Search for the cell housing the specified text and yield its (X, Y) center coordinate. 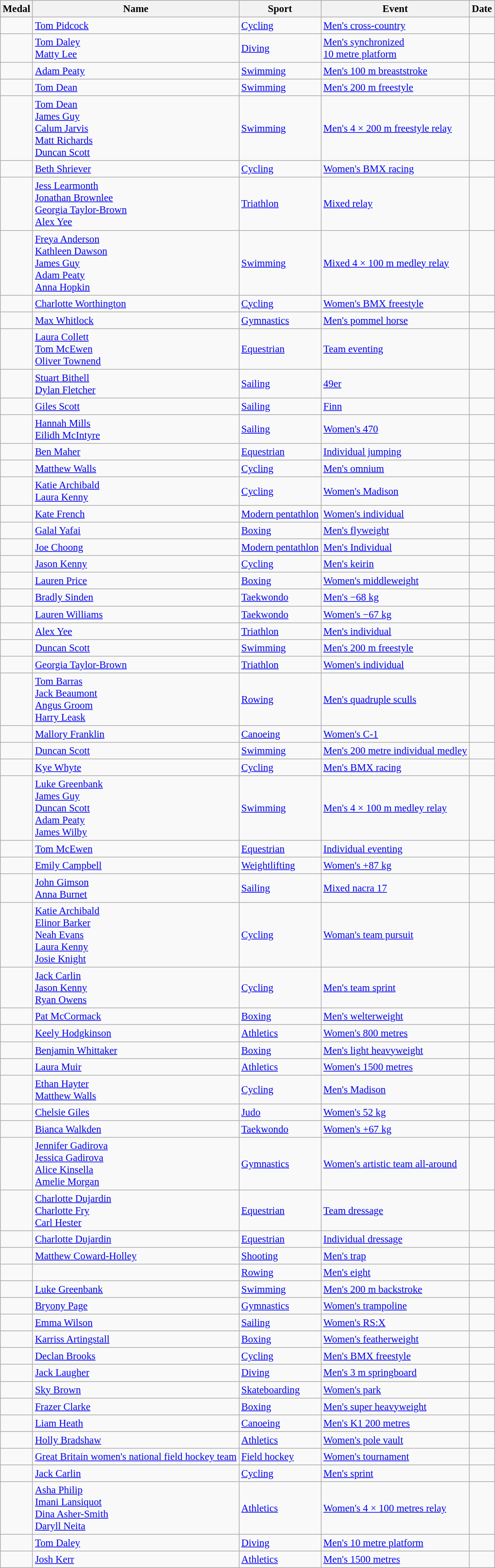
Men's 200 metre individual medley (395, 751)
Women's BMX freestyle (395, 303)
Women's 52 kg (395, 1112)
Charlotte DujardinCharlotte FryCarl Hester (136, 1210)
Men's trap (395, 1256)
Men's 4 × 200 m freestyle relay (395, 129)
Ethan HayterMatthew Walls (136, 1090)
Woman's team pursuit (395, 935)
Shooting (280, 1256)
Men's 1500 metres (395, 1560)
Giles Scott (136, 407)
Jess Learmonth Jonathan Brownlee Georgia Taylor-Brown Alex Yee (136, 204)
Women's 800 metres (395, 1033)
Men's pommel horse (395, 320)
Men's synchronized10 metre platform (395, 48)
Tom DeanJames GuyCalum JarvisMatt RichardsDuncan Scott (136, 129)
Liam Heath (136, 1423)
Men's Individual (395, 548)
Tom Pidcock (136, 26)
Sky Brown (136, 1390)
Bianca Walkden (136, 1129)
Women's middleweight (395, 581)
Men's light heavyweight (395, 1050)
Emma Wilson (136, 1323)
Freya Anderson Kathleen DawsonJames GuyAdam PeatyAnna Hopkin (136, 263)
Women's pole vault (395, 1440)
Men's Madison (395, 1090)
Women's tournament (395, 1457)
Women's 1500 metres (395, 1067)
Stuart BithellDylan Fletcher (136, 383)
Skateboarding (280, 1390)
Date (482, 9)
Great Britain women's national field hockey team (136, 1457)
Benjamin Whittaker (136, 1050)
49er (395, 383)
Luke GreenbankJames GuyDuncan ScottAdam PeatyJames Wilby (136, 808)
Charlotte Dujardin (136, 1239)
Judo (280, 1112)
Women's Madison (395, 491)
Charlotte Worthington (136, 303)
Katie ArchibaldLaura Kenny (136, 491)
Women's BMX racing (395, 169)
Women's −67 kg (395, 614)
Alex Yee (136, 631)
Laura Muir (136, 1067)
Georgia Taylor-Brown (136, 665)
Bradly Sinden (136, 598)
Women's park (395, 1390)
Men's welterweight (395, 1016)
Men's 3 m springboard (395, 1373)
Kate French (136, 514)
Women's featherweight (395, 1339)
Women's 4 × 100 metres relay (395, 1508)
Team eventing (395, 349)
Lauren Williams (136, 614)
Max Whitlock (136, 320)
Lauren Price (136, 581)
Women's RS:X (395, 1323)
Jack CarlinJason KennyRyan Owens (136, 988)
Tom DaleyMatty Lee (136, 48)
Jason Kenny (136, 564)
Tom Dean (136, 88)
Tom McEwen (136, 849)
Adam Peaty (136, 71)
Mixed 4 × 100 m medley relay (395, 263)
Men's 100 m breaststroke (395, 71)
Pat McCormack (136, 1016)
Mixed nacra 17 (395, 889)
Jack Laugher (136, 1373)
Laura CollettTom McEwenOliver Townend (136, 349)
Chelsie Giles (136, 1112)
Keely Hodgkinson (136, 1033)
Jennifer GadirovaJessica GadirovaAlice KinsellaAmelie Morgan (136, 1164)
Men's omnium (395, 468)
Galal Yafai (136, 531)
Josh Kerr (136, 1560)
Men's BMX racing (395, 767)
Katie ArchibaldElinor BarkerNeah EvansLaura KennyJosie Knight (136, 935)
Women's C-1 (395, 734)
Men's BMX freestyle (395, 1356)
Men's 10 metre platform (395, 1543)
Individual dressage (395, 1239)
Men's K1 200 metres (395, 1423)
Team dressage (395, 1210)
Tom Daley (136, 1543)
Kye Whyte (136, 767)
Beth Shriever (136, 169)
Hannah MillsEilidh McIntyre (136, 429)
Holly Bradshaw (136, 1440)
Jack Carlin (136, 1473)
Men's cross-country (395, 26)
Men's team sprint (395, 988)
Event (395, 9)
Sport (280, 9)
Men's quadruple sculls (395, 699)
Individual eventing (395, 849)
Frazer Clarke (136, 1407)
Men's 4 × 100 m medley relay (395, 808)
Men's −68 kg (395, 598)
Matthew Coward-Holley (136, 1256)
Name (136, 9)
Tom BarrasJack BeaumontAngus GroomHarry Leask (136, 699)
Emily Campbell (136, 866)
Men's sprint (395, 1473)
Weightlifting (280, 866)
Men's individual (395, 631)
Men's 200 m backstroke (395, 1290)
Men's eight (395, 1273)
Asha PhilipImani LansiquotDina Asher-SmithDaryll Neita (136, 1508)
Medal (17, 9)
Mixed relay (395, 204)
Joe Choong (136, 548)
Ben Maher (136, 452)
Bryony Page (136, 1306)
Individual jumping (395, 452)
Women's artistic team all-around (395, 1164)
Matthew Walls (136, 468)
Men's super heavyweight (395, 1407)
John GimsonAnna Burnet (136, 889)
Men's flyweight (395, 531)
Finn (395, 407)
Women's +87 kg (395, 866)
Mallory Franklin (136, 734)
Karriss Artingstall (136, 1339)
Women's trampoline (395, 1306)
Luke Greenbank (136, 1290)
Declan Brooks (136, 1356)
Women's 470 (395, 429)
Men's keirin (395, 564)
Women's +67 kg (395, 1129)
Field hockey (280, 1457)
